Pinpoint the cell where the given text exists, returning its [X, Y] midpoint coordinate. 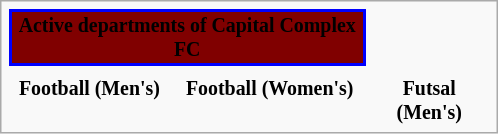
Active departments of Capital Complex FC [186, 36]
Futsal (Men's) [430, 100]
Football (Men's) [89, 100]
Football (Women's) [270, 100]
